Output the [x, y] coordinate of the center of the cell containing the given text.  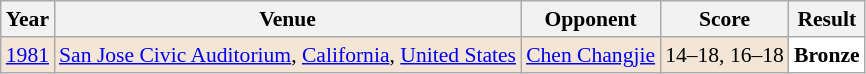
14–18, 16–18 [724, 55]
Bronze [827, 55]
Year [28, 19]
Result [827, 19]
Score [724, 19]
Venue [288, 19]
1981 [28, 55]
Opponent [590, 19]
San Jose Civic Auditorium, California, United States [288, 55]
Chen Changjie [590, 55]
